Return the (X, Y) coordinate for the center point of the cell that contains the specified text.  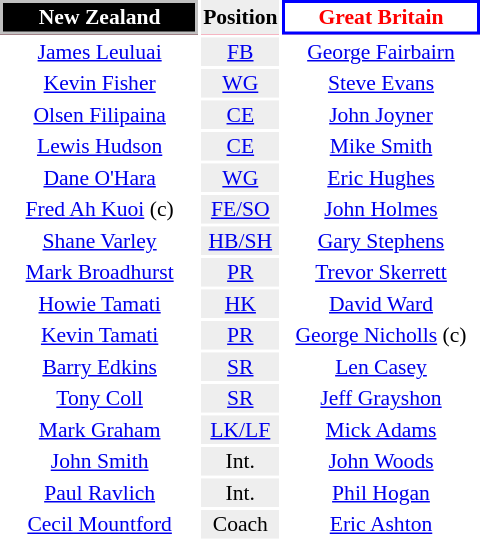
LK/LF (240, 430)
George Nicholls (c) (381, 335)
Coach (240, 524)
Howie Tamati (100, 304)
Shane Varley (100, 240)
Mick Adams (381, 430)
Jeff Grayshon (381, 398)
Barry Edkins (100, 366)
Mike Smith (381, 146)
Tony Coll (100, 398)
Paul Ravlich (100, 492)
Lewis Hudson (100, 146)
David Ward (381, 304)
Kevin Fisher (100, 83)
Eric Ashton (381, 524)
Eric Hughes (381, 178)
Dane O'Hara (100, 178)
New Zealand (100, 17)
George Fairbairn (381, 52)
John Smith (100, 461)
James Leuluai (100, 52)
Olsen Filipaina (100, 114)
HB/SH (240, 240)
Position (240, 17)
FB (240, 52)
Gary Stephens (381, 240)
John Joyner (381, 114)
Steve Evans (381, 83)
Trevor Skerrett (381, 272)
John Holmes (381, 209)
John Woods (381, 461)
Kevin Tamati (100, 335)
HK (240, 304)
FE/SO (240, 209)
Mark Graham (100, 430)
Fred Ah Kuoi (c) (100, 209)
Cecil Mountford (100, 524)
Phil Hogan (381, 492)
Great Britain (381, 17)
Mark Broadhurst (100, 272)
Len Casey (381, 366)
